Scan for the cell matching the given text and deliver its (X, Y) coordinate at center. 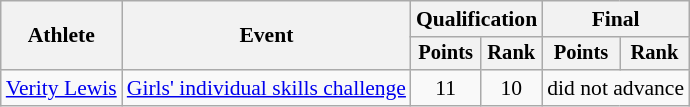
Girls' individual skills challenge (266, 88)
11 (446, 88)
Qualification (476, 19)
10 (511, 88)
Verity Lewis (62, 88)
did not advance (616, 88)
Athlete (62, 36)
Final (616, 19)
Event (266, 36)
